Output the [x, y] coordinate of the center of the cell containing the given text.  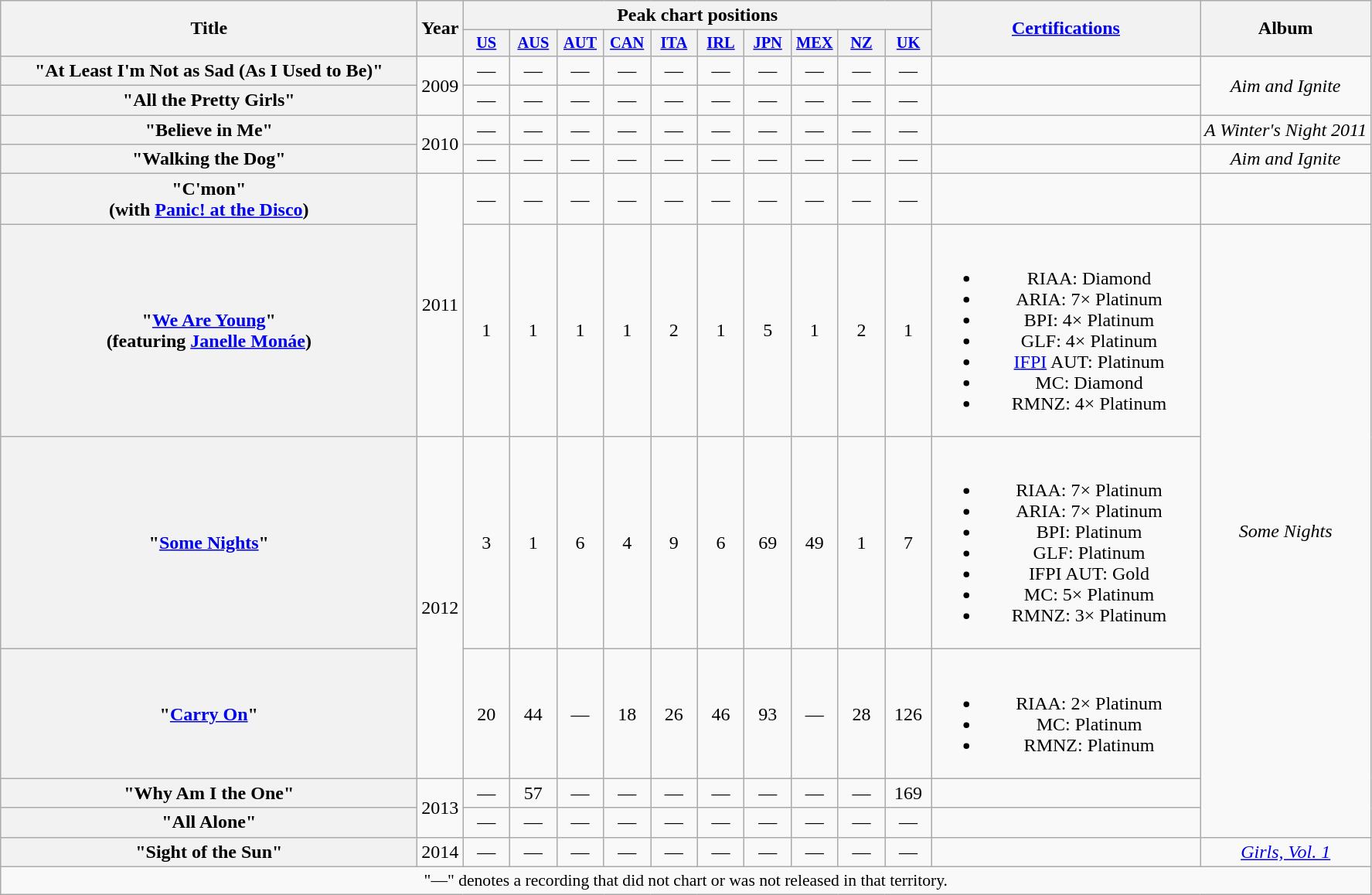
"—" denotes a recording that did not chart or was not released in that territory. [686, 880]
US [487, 43]
5 [768, 331]
69 [768, 543]
169 [909, 793]
2013 [441, 808]
Peak chart positions [697, 15]
44 [533, 714]
"Walking the Dog" [209, 159]
4 [628, 543]
RIAA: DiamondARIA: 7× PlatinumBPI: 4× PlatinumGLF: 4× PlatinumIFPI AUT: PlatinumMC: DiamondRMNZ: 4× Platinum [1065, 331]
Year [441, 29]
UK [909, 43]
"Carry On" [209, 714]
"C'mon"(with Panic! at the Disco) [209, 199]
49 [815, 543]
CAN [628, 43]
2012 [441, 607]
2010 [441, 145]
"Believe in Me" [209, 130]
93 [768, 714]
"We Are Young"(featuring Janelle Monáe) [209, 331]
3 [487, 543]
A Winter's Night 2011 [1285, 130]
Album [1285, 29]
Title [209, 29]
MEX [815, 43]
Girls, Vol. 1 [1285, 852]
46 [720, 714]
NZ [861, 43]
AUT [580, 43]
AUS [533, 43]
IRL [720, 43]
18 [628, 714]
20 [487, 714]
2014 [441, 852]
Certifications [1065, 29]
26 [674, 714]
RIAA: 7× PlatinumARIA: 7× PlatinumBPI: PlatinumGLF: PlatinumIFPI AUT: GoldMC: 5× PlatinumRMNZ: 3× Platinum [1065, 543]
"At Least I'm Not as Sad (As I Used to Be)" [209, 70]
ITA [674, 43]
"Sight of the Sun" [209, 852]
"Some Nights" [209, 543]
9 [674, 543]
"All Alone" [209, 822]
2009 [441, 85]
2011 [441, 305]
28 [861, 714]
Some Nights [1285, 530]
JPN [768, 43]
57 [533, 793]
"Why Am I the One" [209, 793]
RIAA: 2× PlatinumMC: PlatinumRMNZ: Platinum [1065, 714]
"All the Pretty Girls" [209, 100]
126 [909, 714]
7 [909, 543]
